Locate the cell with the specified text and output its [X, Y] center coordinate. 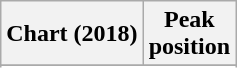
Chart (2018) [72, 34]
Peakposition [189, 34]
